Provide the (X, Y) coordinate of the cell's center where the given text is located.  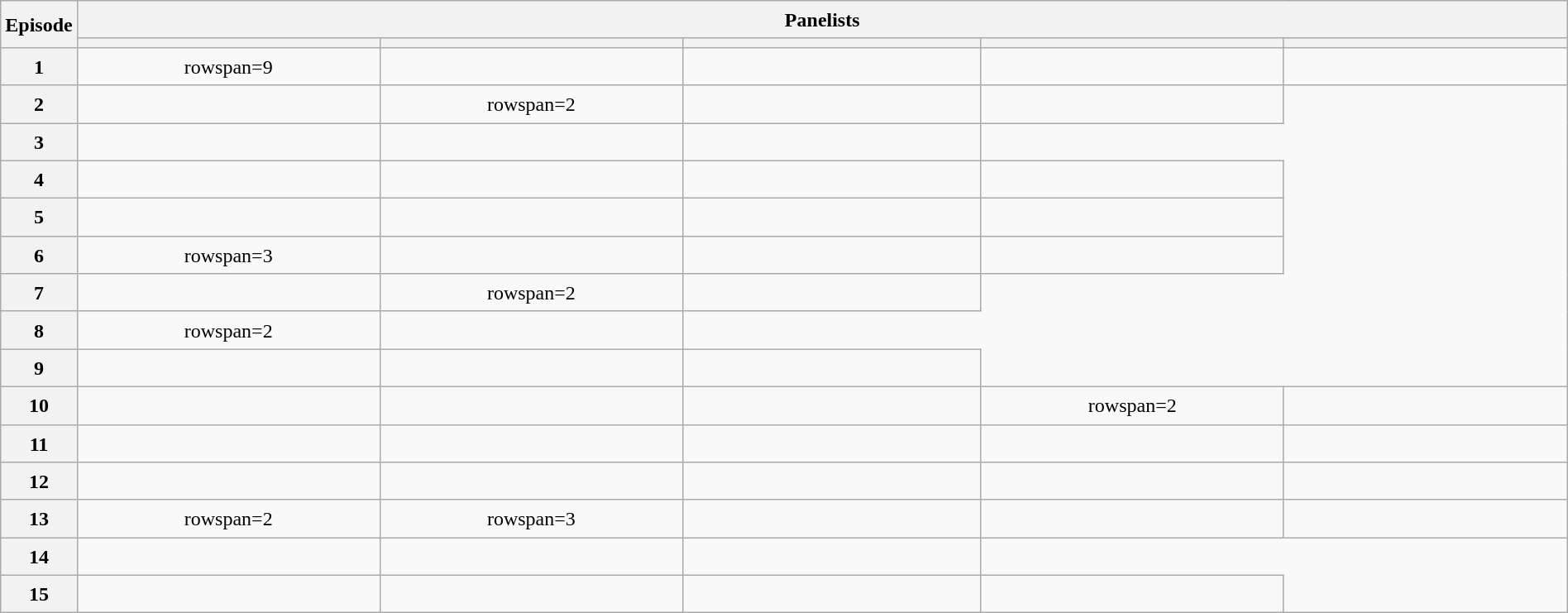
9 (39, 368)
6 (39, 255)
1 (39, 66)
Episode (39, 25)
15 (39, 594)
10 (39, 405)
14 (39, 557)
4 (39, 180)
8 (39, 330)
3 (39, 141)
12 (39, 481)
5 (39, 218)
7 (39, 293)
Panelists (822, 20)
rowspan=9 (228, 66)
2 (39, 104)
13 (39, 519)
11 (39, 443)
